Search for the cell housing the specified text and yield its (X, Y) center coordinate. 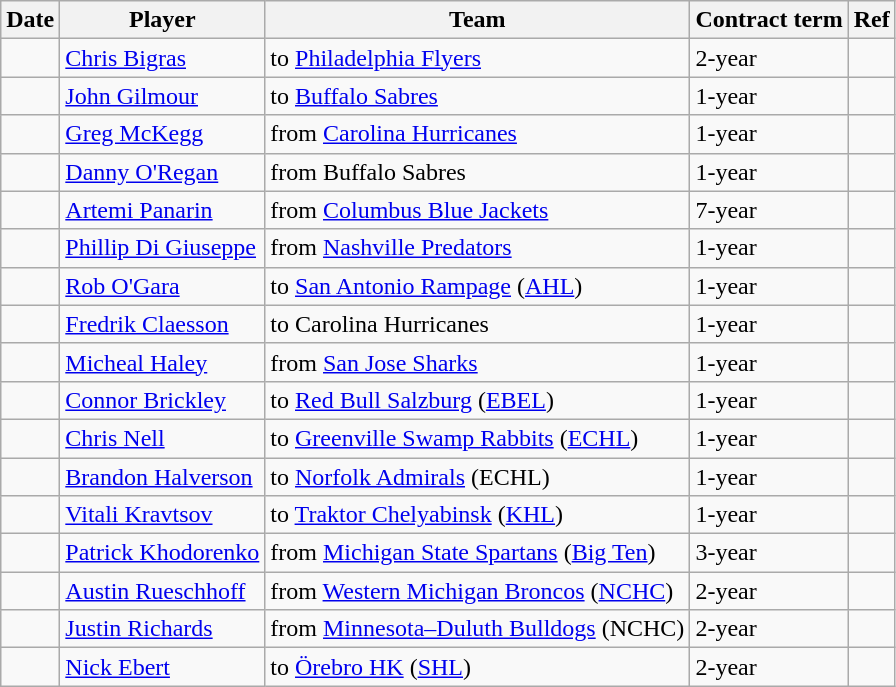
to Philadelphia Flyers (478, 58)
from Carolina Hurricanes (478, 134)
Connor Brickley (162, 400)
Justin Richards (162, 629)
Vitali Kravtsov (162, 515)
3-year (769, 553)
to Red Bull Salzburg (EBEL) (478, 400)
Brandon Halverson (162, 477)
from Minnesota–Duluth Bulldogs (NCHC) (478, 629)
Ref (872, 20)
Chris Nell (162, 438)
Phillip Di Giuseppe (162, 248)
to Traktor Chelyabinsk (KHL) (478, 515)
Artemi Panarin (162, 210)
Player (162, 20)
John Gilmour (162, 96)
Fredrik Claesson (162, 324)
Chris Bigras (162, 58)
to San Antonio Rampage (AHL) (478, 286)
from Columbus Blue Jackets (478, 210)
to Buffalo Sabres (478, 96)
Contract term (769, 20)
from Buffalo Sabres (478, 172)
7-year (769, 210)
Patrick Khodorenko (162, 553)
Nick Ebert (162, 667)
to Örebro HK (SHL) (478, 667)
Rob O'Gara (162, 286)
from Nashville Predators (478, 248)
from San Jose Sharks (478, 362)
from Western Michigan Broncos (NCHC) (478, 591)
from Michigan State Spartans (Big Ten) (478, 553)
Team (478, 20)
to Norfolk Admirals (ECHL) (478, 477)
Danny O'Regan (162, 172)
to Carolina Hurricanes (478, 324)
Greg McKegg (162, 134)
Austin Rueschhoff (162, 591)
Date (30, 20)
to Greenville Swamp Rabbits (ECHL) (478, 438)
Micheal Haley (162, 362)
